Find where the given text appears and provide that cell's center as [x, y] coordinate. 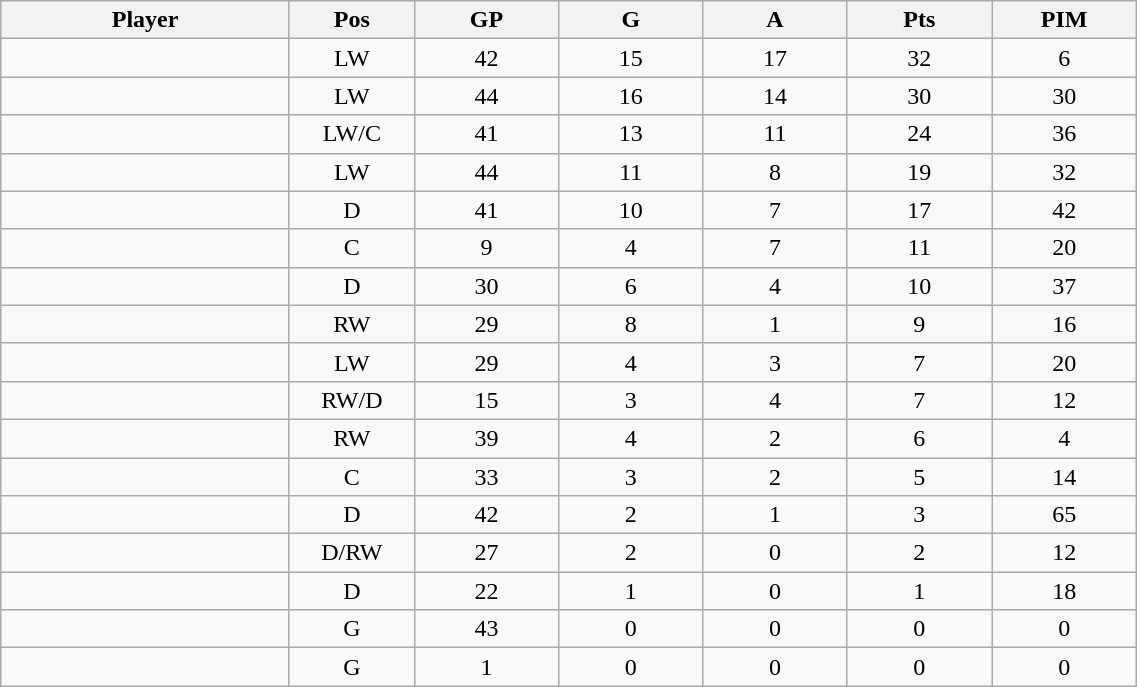
18 [1064, 591]
PIM [1064, 20]
36 [1064, 134]
LW/C [352, 134]
22 [486, 591]
19 [919, 172]
37 [1064, 286]
39 [486, 438]
24 [919, 134]
GP [486, 20]
5 [919, 477]
33 [486, 477]
27 [486, 553]
Pts [919, 20]
Pos [352, 20]
RW/D [352, 400]
Player [146, 20]
D/RW [352, 553]
A [775, 20]
43 [486, 629]
13 [631, 134]
65 [1064, 515]
